Provide the (x, y) coordinate of the cell's center where the given text is located.  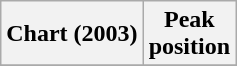
Peak position (189, 34)
Chart (2003) (72, 34)
